Provide the [X, Y] coordinate of the cell's center where the given text is located.  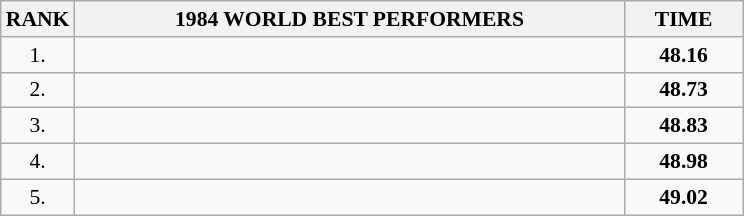
1. [38, 55]
TIME [684, 19]
48.16 [684, 55]
2. [38, 90]
48.83 [684, 126]
RANK [38, 19]
49.02 [684, 197]
4. [38, 162]
1984 WORLD BEST PERFORMERS [349, 19]
48.73 [684, 90]
48.98 [684, 162]
3. [38, 126]
5. [38, 197]
